Capture the cell that displays the provided text and extract its (x, y) central coordinate. 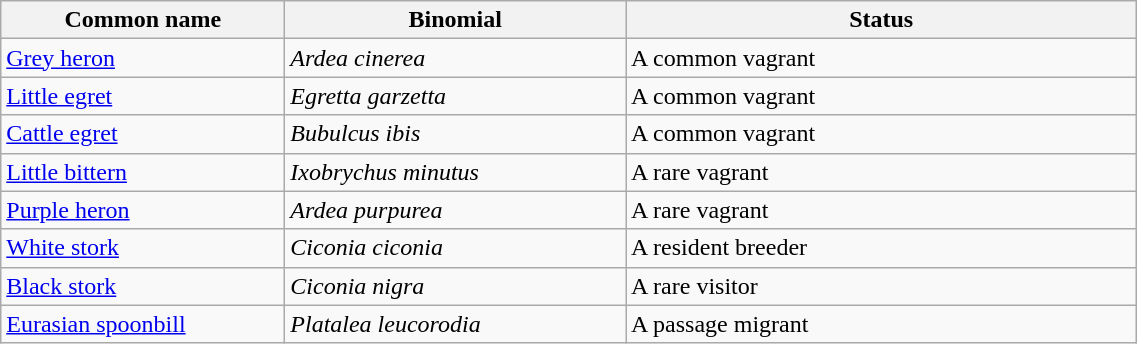
Ciconia ciconia (456, 248)
Common name (143, 20)
Little bittern (143, 172)
Platalea leucorodia (456, 324)
A passage migrant (882, 324)
Little egret (143, 96)
White stork (143, 248)
A resident breeder (882, 248)
Grey heron (143, 58)
Ixobrychus minutus (456, 172)
Status (882, 20)
Binomial (456, 20)
Bubulcus ibis (456, 134)
Purple heron (143, 210)
Black stork (143, 286)
Cattle egret (143, 134)
Eurasian spoonbill (143, 324)
Ciconia nigra (456, 286)
Egretta garzetta (456, 96)
A rare visitor (882, 286)
Ardea purpurea (456, 210)
Ardea cinerea (456, 58)
